Capture the cell that displays the provided text and extract its [X, Y] central coordinate. 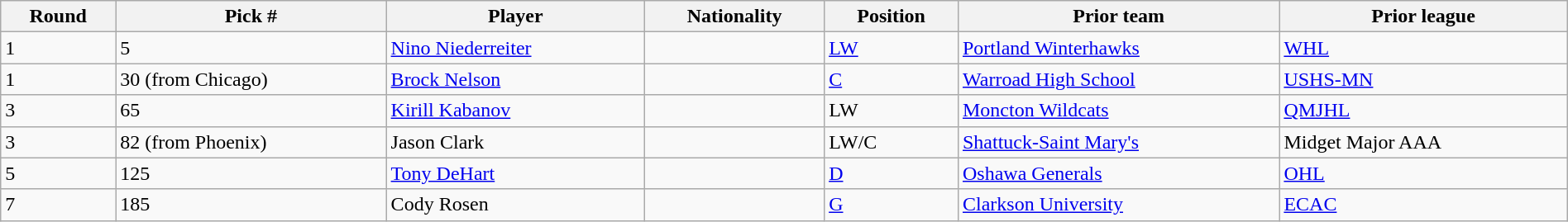
WHL [1423, 48]
Tony DeHart [515, 173]
82 (from Phoenix) [251, 142]
ECAC [1423, 205]
Clarkson University [1118, 205]
Shattuck-Saint Mary's [1118, 142]
65 [251, 111]
125 [251, 173]
Portland Winterhawks [1118, 48]
Prior league [1423, 17]
Pick # [251, 17]
Round [58, 17]
Warroad High School [1118, 79]
OHL [1423, 173]
30 (from Chicago) [251, 79]
Position [892, 17]
Cody Rosen [515, 205]
USHS-MN [1423, 79]
G [892, 205]
Oshawa Generals [1118, 173]
Prior team [1118, 17]
Nationality [734, 17]
7 [58, 205]
Player [515, 17]
QMJHL [1423, 111]
Nino Niederreiter [515, 48]
Moncton Wildcats [1118, 111]
D [892, 173]
Kirill Kabanov [515, 111]
Jason Clark [515, 142]
LW/C [892, 142]
Midget Major AAA [1423, 142]
185 [251, 205]
Brock Nelson [515, 79]
C [892, 79]
